Search for the cell housing the specified text and yield its [x, y] center coordinate. 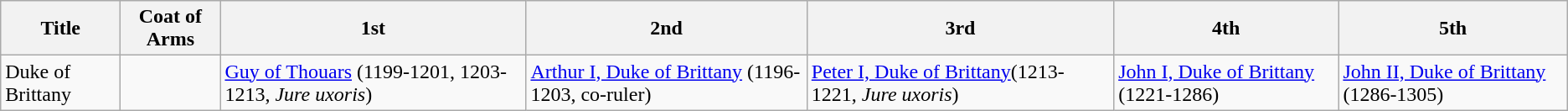
3rd [960, 29]
John II, Duke of Brittany (1286-1305) [1452, 82]
Arthur I, Duke of Brittany (1196-1203, co-ruler) [667, 82]
Title [60, 29]
1st [374, 29]
Duke of Brittany [60, 82]
5th [1452, 29]
John I, Duke of Brittany (1221-1286) [1226, 82]
Peter I, Duke of Brittany(1213-1221, Jure uxoris) [960, 82]
Guy of Thouars (1199-1201, 1203-1213, Jure uxoris) [374, 82]
Coat of Arms [171, 29]
4th [1226, 29]
2nd [667, 29]
